Return the (x, y) coordinate for the center point of the cell that contains the specified text.  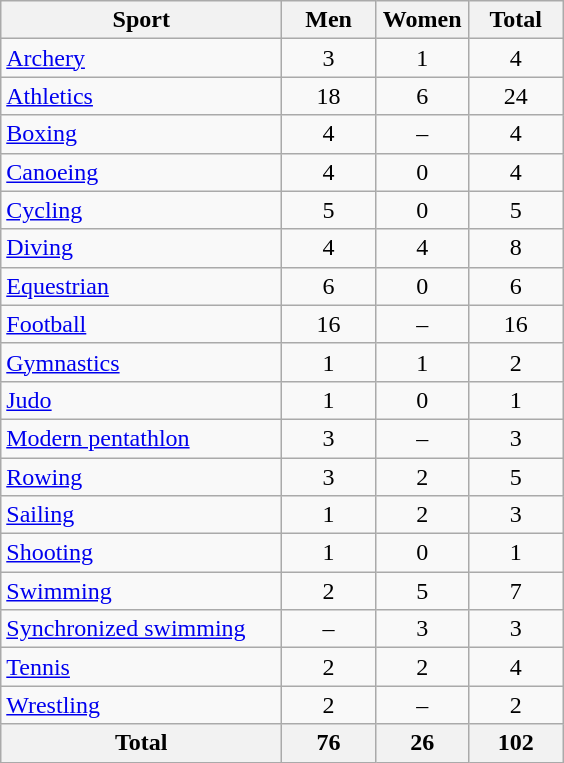
Athletics (142, 96)
Synchronized swimming (142, 629)
Diving (142, 248)
Equestrian (142, 286)
7 (516, 591)
Wrestling (142, 705)
Canoeing (142, 172)
26 (422, 743)
Football (142, 324)
Cycling (142, 210)
Judo (142, 400)
Modern pentathlon (142, 438)
102 (516, 743)
18 (329, 96)
Women (422, 20)
Archery (142, 58)
8 (516, 248)
Rowing (142, 477)
Men (329, 20)
Shooting (142, 553)
Swimming (142, 591)
24 (516, 96)
Sailing (142, 515)
Gymnastics (142, 362)
76 (329, 743)
Sport (142, 20)
Boxing (142, 134)
Tennis (142, 667)
